Locate the cell with the specified text and output its [x, y] center coordinate. 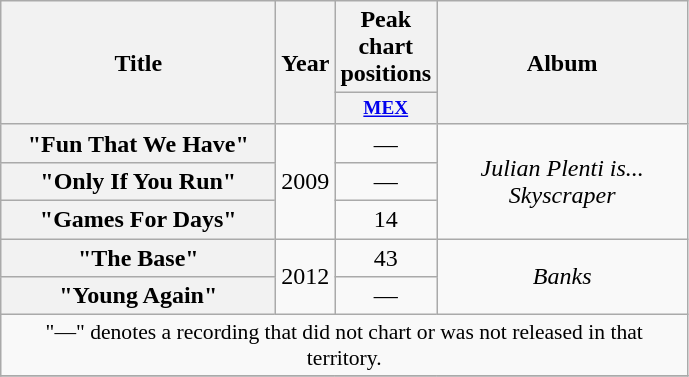
"The Base" [138, 258]
Title [138, 63]
MEX [386, 109]
Banks [562, 277]
Julian Plenti is... Skyscraper [562, 181]
43 [386, 258]
2009 [306, 181]
14 [386, 220]
"Young Again" [138, 296]
"Games For Days" [138, 220]
Year [306, 63]
"—" denotes a recording that did not chart or was not released in that territory. [344, 346]
"Fun That We Have" [138, 143]
Peak chart positions [386, 47]
2012 [306, 277]
Album [562, 63]
"Only If You Run" [138, 182]
